Find where the given text appears and provide that cell's center as (x, y) coordinate. 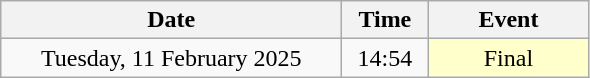
Final (508, 58)
Time (385, 20)
Date (172, 20)
Event (508, 20)
Tuesday, 11 February 2025 (172, 58)
14:54 (385, 58)
